Return (X, Y) of the center of cell containing provided text 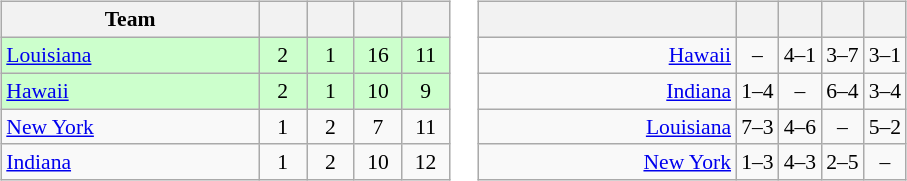
6–4 (842, 91)
9 (426, 91)
5–2 (886, 127)
16 (378, 55)
4–6 (800, 127)
Team (130, 20)
3–1 (886, 55)
4–1 (800, 55)
1–4 (758, 91)
3–7 (842, 55)
3–4 (886, 91)
4–3 (800, 162)
12 (426, 162)
7 (378, 127)
2–5 (842, 162)
1–3 (758, 162)
7–3 (758, 127)
